Search for the cell housing the specified text and yield its [x, y] center coordinate. 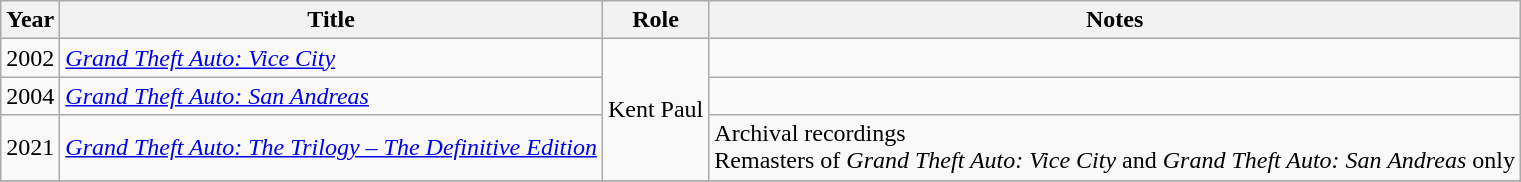
Grand Theft Auto: Vice City [332, 58]
2004 [30, 96]
Archival recordingsRemasters of Grand Theft Auto: Vice City and Grand Theft Auto: San Andreas only [1115, 148]
Grand Theft Auto: The Trilogy – The Definitive Edition [332, 148]
Kent Paul [655, 110]
Role [655, 20]
2021 [30, 148]
2002 [30, 58]
Notes [1115, 20]
Title [332, 20]
Year [30, 20]
Grand Theft Auto: San Andreas [332, 96]
